From the cell containing the given text, extract its center point as (X, Y) coordinate. 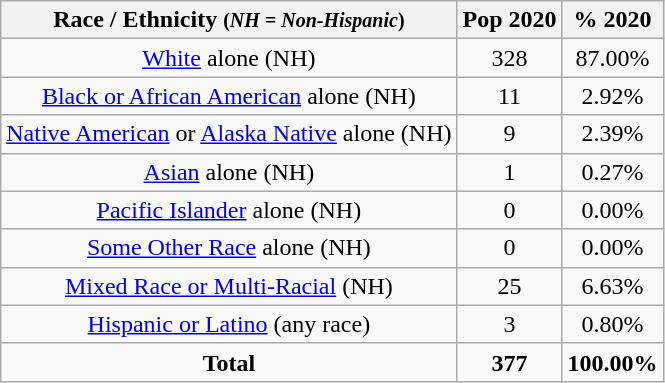
3 (510, 324)
0.27% (612, 172)
328 (510, 58)
Some Other Race alone (NH) (229, 248)
1 (510, 172)
Asian alone (NH) (229, 172)
2.39% (612, 134)
9 (510, 134)
Pop 2020 (510, 20)
Native American or Alaska Native alone (NH) (229, 134)
377 (510, 362)
Mixed Race or Multi-Racial (NH) (229, 286)
% 2020 (612, 20)
White alone (NH) (229, 58)
11 (510, 96)
100.00% (612, 362)
87.00% (612, 58)
Pacific Islander alone (NH) (229, 210)
2.92% (612, 96)
6.63% (612, 286)
Black or African American alone (NH) (229, 96)
0.80% (612, 324)
Hispanic or Latino (any race) (229, 324)
Race / Ethnicity (NH = Non-Hispanic) (229, 20)
25 (510, 286)
Total (229, 362)
